Scan for the cell matching the given text and deliver its (X, Y) coordinate at center. 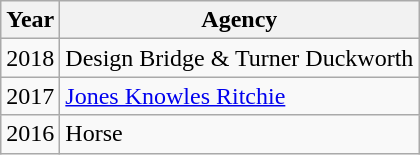
Agency (240, 20)
2018 (30, 58)
Year (30, 20)
Jones Knowles Ritchie (240, 96)
Horse (240, 134)
2016 (30, 134)
2017 (30, 96)
Design Bridge & Turner Duckworth (240, 58)
